Search for the cell housing the specified text and yield its [x, y] center coordinate. 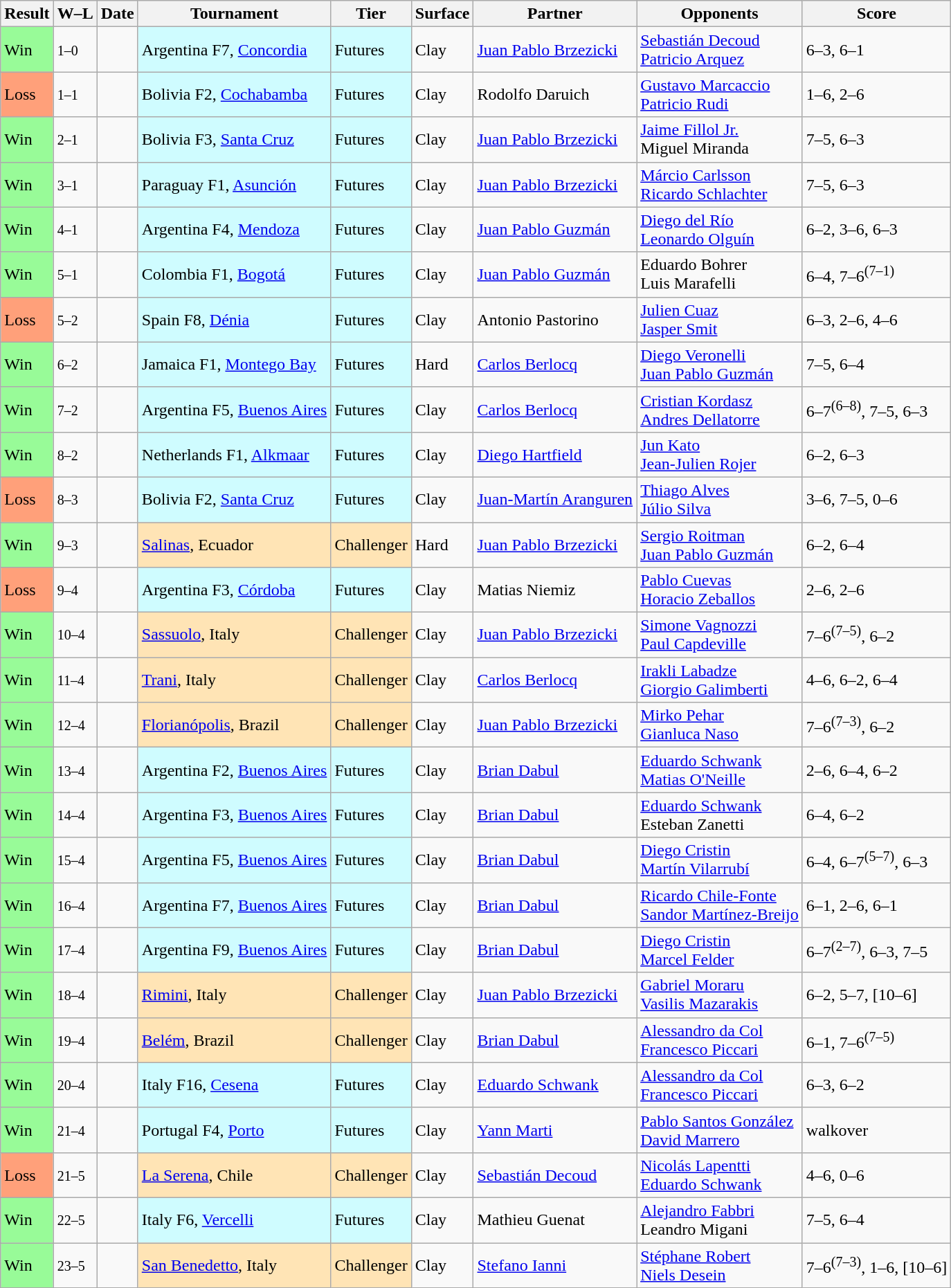
6–2, 6–3 [876, 454]
Thiago Alves Júlio Silva [720, 500]
Diego Veronelli Juan Pablo Guzmán [720, 364]
Score [876, 14]
Partner [555, 14]
14–4 [75, 815]
Rodolfo Daruich [555, 94]
Pablo Santos González David Marrero [720, 1130]
18–4 [75, 995]
Jun Kato Jean-Julien Rojer [720, 454]
Ricardo Chile-Fonte Sandor Martínez-Breijo [720, 905]
Irakli Labadze Giorgio Galimberti [720, 680]
Tier [371, 14]
Date [118, 14]
6–7(6–8), 7–5, 6–3 [876, 410]
San Benedetto, Italy [234, 1265]
Sassuolo, Italy [234, 635]
Argentina F3, Buenos Aires [234, 815]
Gustavo Marcaccio Patricio Rudi [720, 94]
Stéphane Robert Niels Desein [720, 1265]
8–3 [75, 500]
23–5 [75, 1265]
walkover [876, 1130]
Bolivia F3, Santa Cruz [234, 140]
19–4 [75, 1040]
Alejandro Fabbri Leandro Migani [720, 1219]
Tournament [234, 14]
Argentina F9, Buenos Aires [234, 950]
Yann Marti [555, 1130]
5–2 [75, 320]
9–4 [75, 590]
Jamaica F1, Montego Bay [234, 364]
6–2, 6–4 [876, 544]
Jaime Fillol Jr. Miguel Miranda [720, 140]
Spain F8, Dénia [234, 320]
Paraguay F1, Asunción [234, 184]
Bolivia F2, Santa Cruz [234, 500]
1–6, 2–6 [876, 94]
2–6, 6–4, 6–2 [876, 770]
Bolivia F2, Cochabamba [234, 94]
16–4 [75, 905]
Result [27, 14]
Colombia F1, Bogotá [234, 274]
15–4 [75, 860]
5–1 [75, 274]
3–1 [75, 184]
Mathieu Guenat [555, 1219]
Mirko Pehar Gianluca Naso [720, 725]
Netherlands F1, Alkmaar [234, 454]
Juan-Martín Aranguren [555, 500]
21–4 [75, 1130]
La Serena, Chile [234, 1175]
6–4, 6–7(5–7), 6–3 [876, 860]
3–6, 7–5, 0–6 [876, 500]
Diego del Río Leonardo Olguín [720, 230]
22–5 [75, 1219]
Salinas, Ecuador [234, 544]
Surface [442, 14]
6–3, 6–1 [876, 50]
7–2 [75, 410]
2–1 [75, 140]
7–6(7–3), 6–2 [876, 725]
Rimini, Italy [234, 995]
4–1 [75, 230]
W–L [75, 14]
13–4 [75, 770]
6–3, 2–6, 4–6 [876, 320]
Trani, Italy [234, 680]
7–6(7–5), 6–2 [876, 635]
Stefano Ianni [555, 1265]
Matias Niemiz [555, 590]
Eduardo Schwank Esteban Zanetti [720, 815]
Julien Cuaz Jasper Smit [720, 320]
1–0 [75, 50]
Argentina F7, Concordia [234, 50]
6–7(2–7), 6–3, 7–5 [876, 950]
Argentina F2, Buenos Aires [234, 770]
Eduardo Schwank Matias O'Neille [720, 770]
Gabriel Moraru Vasilis Mazarakis [720, 995]
6–2 [75, 364]
6–1, 2–6, 6–1 [876, 905]
4–6, 6–2, 6–4 [876, 680]
21–5 [75, 1175]
12–4 [75, 725]
Italy F16, Cesena [234, 1085]
Diego Hartfield [555, 454]
6–4, 7–6(7–1) [876, 274]
Nicolás Lapentti Eduardo Schwank [720, 1175]
Diego Cristin Marcel Felder [720, 950]
Argentina F3, Córdoba [234, 590]
6–1, 7–6(7–5) [876, 1040]
Portugal F4, Porto [234, 1130]
6–3, 6–2 [876, 1085]
Florianópolis, Brazil [234, 725]
17–4 [75, 950]
Sergio Roitman Juan Pablo Guzmán [720, 544]
Márcio Carlsson Ricardo Schlachter [720, 184]
7–6(7–3), 1–6, [10–6] [876, 1265]
Italy F6, Vercelli [234, 1219]
Belém, Brazil [234, 1040]
Sebastián Decoud [555, 1175]
6–2, 3–6, 6–3 [876, 230]
6–2, 5–7, [10–6] [876, 995]
Cristian Kordasz Andres Dellatorre [720, 410]
Argentina F4, Mendoza [234, 230]
2–6, 2–6 [876, 590]
Argentina F7, Buenos Aires [234, 905]
8–2 [75, 454]
Simone Vagnozzi Paul Capdeville [720, 635]
Antonio Pastorino [555, 320]
Opponents [720, 14]
Sebastián Decoud Patricio Arquez [720, 50]
Eduardo Bohrer Luis Marafelli [720, 274]
Diego Cristin Martín Vilarrubí [720, 860]
11–4 [75, 680]
9–3 [75, 544]
Pablo Cuevas Horacio Zeballos [720, 590]
1–1 [75, 94]
Eduardo Schwank [555, 1085]
20–4 [75, 1085]
4–6, 0–6 [876, 1175]
6–4, 6–2 [876, 815]
10–4 [75, 635]
